Extract the (x, y) coordinate from the center of the cell holding the provided text.  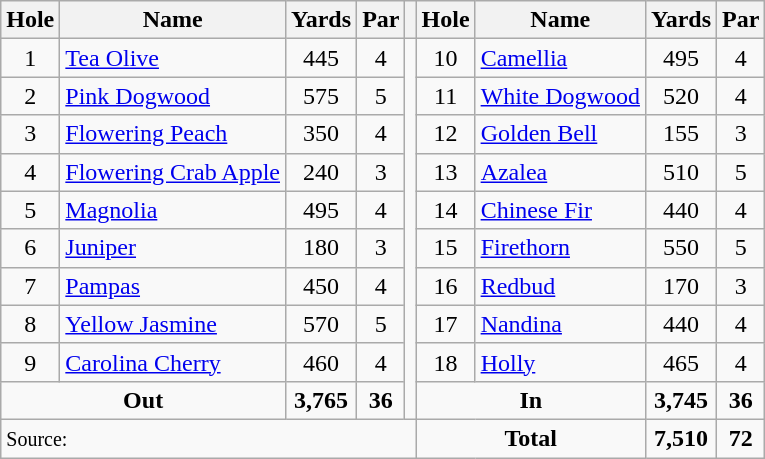
9 (30, 362)
Redbud (560, 286)
510 (680, 172)
Out (144, 400)
Chinese Fir (560, 210)
17 (446, 324)
450 (322, 286)
465 (680, 362)
2 (30, 96)
Tea Olive (173, 58)
White Dogwood (560, 96)
350 (322, 134)
445 (322, 58)
Yellow Jasmine (173, 324)
155 (680, 134)
15 (446, 248)
16 (446, 286)
170 (680, 286)
13 (446, 172)
Pampas (173, 286)
180 (322, 248)
Juniper (173, 248)
3,765 (322, 400)
Azalea (560, 172)
Pink Dogwood (173, 96)
Nandina (560, 324)
12 (446, 134)
Carolina Cherry (173, 362)
In (530, 400)
Magnolia (173, 210)
520 (680, 96)
Holly (560, 362)
3,745 (680, 400)
Source: (208, 438)
7,510 (680, 438)
10 (446, 58)
575 (322, 96)
8 (30, 324)
Flowering Crab Apple (173, 172)
18 (446, 362)
550 (680, 248)
Firethorn (560, 248)
460 (322, 362)
7 (30, 286)
11 (446, 96)
72 (741, 438)
Camellia (560, 58)
Total (530, 438)
570 (322, 324)
14 (446, 210)
1 (30, 58)
240 (322, 172)
6 (30, 248)
Golden Bell (560, 134)
Flowering Peach (173, 134)
